Find where the given text appears and provide that cell's center as [X, Y] coordinate. 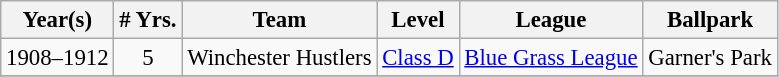
League [551, 20]
Ballpark [710, 20]
Winchester Hustlers [280, 58]
Team [280, 20]
Year(s) [58, 20]
1908–1912 [58, 58]
Garner's Park [710, 58]
Level [418, 20]
5 [148, 58]
# Yrs. [148, 20]
Blue Grass League [551, 58]
Class D [418, 58]
